Return [x, y] of the center of cell containing provided text 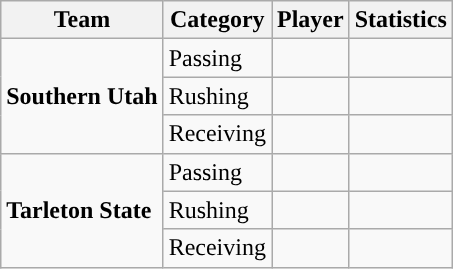
Team [82, 20]
Player [311, 20]
Statistics [400, 20]
Category [217, 20]
Tarleton State [82, 210]
Southern Utah [82, 96]
